Find where the given text appears and provide that cell's center as [x, y] coordinate. 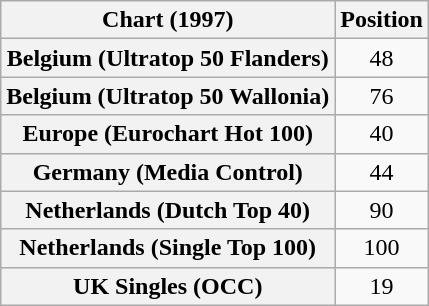
Europe (Eurochart Hot 100) [168, 134]
Position [382, 20]
90 [382, 210]
100 [382, 248]
76 [382, 96]
Netherlands (Dutch Top 40) [168, 210]
Belgium (Ultratop 50 Flanders) [168, 58]
40 [382, 134]
Germany (Media Control) [168, 172]
48 [382, 58]
UK Singles (OCC) [168, 286]
Chart (1997) [168, 20]
44 [382, 172]
Belgium (Ultratop 50 Wallonia) [168, 96]
19 [382, 286]
Netherlands (Single Top 100) [168, 248]
